Detect which cell encompasses the target text, then output its [x, y] center coordinate. 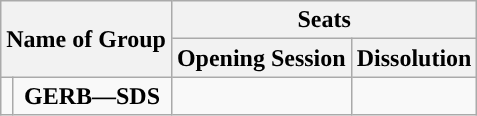
Seats [324, 20]
Name of Group [86, 39]
Opening Session [261, 58]
Dissolution [414, 58]
GERB—SDS [92, 96]
